Scan for the cell matching the given text and deliver its [X, Y] coordinate at center. 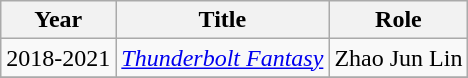
Thunderbolt Fantasy [222, 58]
Year [58, 20]
Title [222, 20]
Role [398, 20]
2018-2021 [58, 58]
Zhao Jun Lin [398, 58]
